Identify which cell holds the provided text, then report its (X, Y) central coordinate. 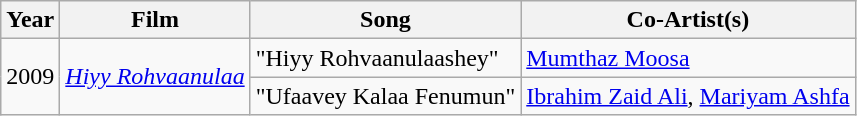
Ibrahim Zaid Ali, Mariyam Ashfa (688, 96)
2009 (30, 77)
Year (30, 20)
Hiyy Rohvaanulaa (155, 77)
"Hiyy Rohvaanulaashey" (386, 58)
Song (386, 20)
Mumthaz Moosa (688, 58)
Film (155, 20)
Co-Artist(s) (688, 20)
"Ufaavey Kalaa Fenumun" (386, 96)
